Search for the cell housing the specified text and yield its [x, y] center coordinate. 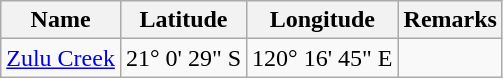
21° 0' 29" S [183, 58]
Remarks [450, 20]
120° 16' 45" E [322, 58]
Latitude [183, 20]
Zulu Creek [61, 58]
Longitude [322, 20]
Name [61, 20]
